Scan for the cell matching the given text and deliver its [X, Y] coordinate at center. 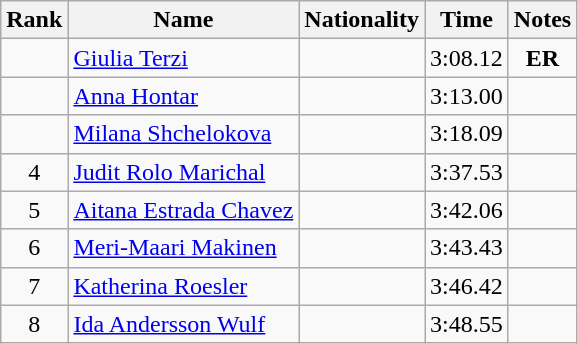
6 [34, 248]
Judit Rolo Marichal [184, 172]
Giulia Terzi [184, 58]
3:18.09 [467, 134]
Name [184, 20]
3:43.43 [467, 248]
Aitana Estrada Chavez [184, 210]
Ida Andersson Wulf [184, 324]
Milana Shchelokova [184, 134]
3:37.53 [467, 172]
Rank [34, 20]
3:46.42 [467, 286]
Time [467, 20]
4 [34, 172]
3:08.12 [467, 58]
Nationality [362, 20]
Notes [542, 20]
5 [34, 210]
3:42.06 [467, 210]
7 [34, 286]
Meri-Maari Makinen [184, 248]
Anna Hontar [184, 96]
3:13.00 [467, 96]
3:48.55 [467, 324]
8 [34, 324]
ER [542, 58]
Katherina Roesler [184, 286]
